Output the (x, y) coordinate of the center of the cell containing the given text.  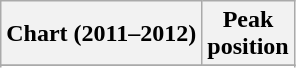
Chart (2011–2012) (102, 34)
Peakposition (248, 34)
